Output the (X, Y) coordinate of the center of the cell containing the given text.  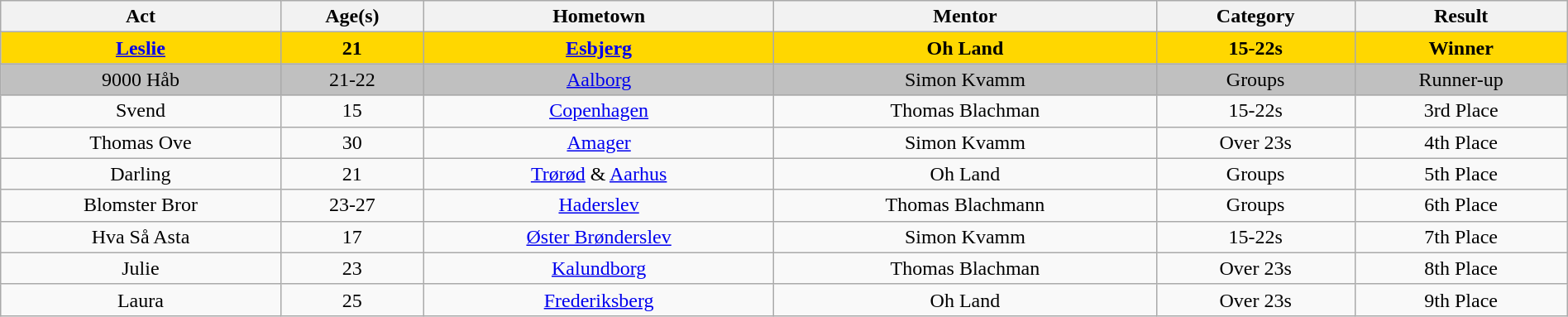
Laura (141, 300)
Age(s) (352, 17)
Hva Så Asta (141, 237)
Amager (599, 142)
Julie (141, 268)
Svend (141, 111)
21-22 (352, 79)
Kalundborg (599, 268)
Thomas Blachmann (965, 205)
9th Place (1460, 300)
8th Place (1460, 268)
5th Place (1460, 174)
Runner-up (1460, 79)
Esbjerg (599, 48)
6th Place (1460, 205)
Frederiksberg (599, 300)
Result (1460, 17)
Haderslev (599, 205)
Hometown (599, 17)
30 (352, 142)
23 (352, 268)
17 (352, 237)
15 (352, 111)
Act (141, 17)
Mentor (965, 17)
Leslie (141, 48)
Winner (1460, 48)
25 (352, 300)
3rd Place (1460, 111)
4th Place (1460, 142)
9000 Håb (141, 79)
Thomas Ove (141, 142)
Darling (141, 174)
23-27 (352, 205)
Category (1255, 17)
Copenhagen (599, 111)
Blomster Bror (141, 205)
Aalborg (599, 79)
Trørød & Aarhus (599, 174)
7th Place (1460, 237)
Øster Brønderslev (599, 237)
